Find where the given text appears and provide that cell's center as (X, Y) coordinate. 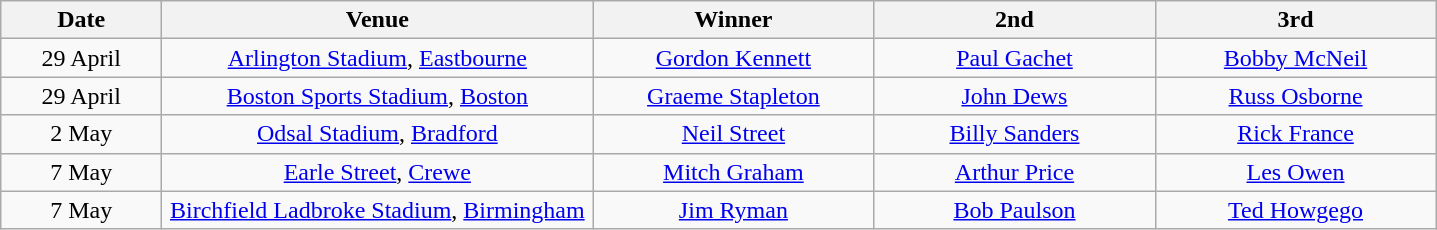
Venue (378, 20)
John Dews (1014, 96)
Bobby McNeil (1296, 58)
Earle Street, Crewe (378, 172)
Paul Gachet (1014, 58)
Russ Osborne (1296, 96)
Arthur Price (1014, 172)
Billy Sanders (1014, 134)
Date (82, 20)
Arlington Stadium, Eastbourne (378, 58)
2 May (82, 134)
Jim Ryman (734, 210)
Bob Paulson (1014, 210)
2nd (1014, 20)
Ted Howgego (1296, 210)
Birchfield Ladbroke Stadium, Birmingham (378, 210)
Graeme Stapleton (734, 96)
Les Owen (1296, 172)
Boston Sports Stadium, Boston (378, 96)
Winner (734, 20)
Mitch Graham (734, 172)
Odsal Stadium, Bradford (378, 134)
Rick France (1296, 134)
Neil Street (734, 134)
Gordon Kennett (734, 58)
3rd (1296, 20)
